For the text-containing cell, return its midpoint in (x, y) coordinate format. 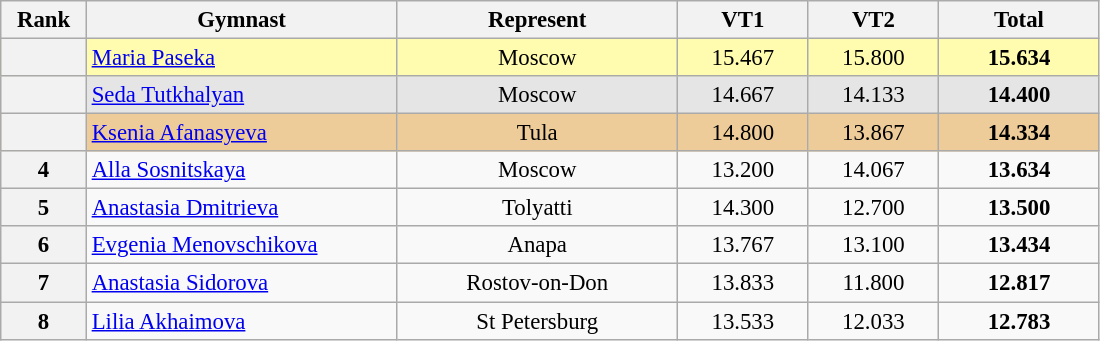
14.800 (744, 133)
Anastasia Sidorova (242, 283)
Tula (538, 133)
12.817 (1020, 283)
11.800 (874, 283)
8 (44, 321)
14.133 (874, 95)
Anastasia Dmitrieva (242, 208)
13.867 (874, 133)
Lilia Akhaimova (242, 321)
St Petersburg (538, 321)
Represent (538, 20)
5 (44, 208)
15.467 (744, 58)
Tolyatti (538, 208)
Gymnast (242, 20)
14.300 (744, 208)
12.700 (874, 208)
13.434 (1020, 245)
14.400 (1020, 95)
13.500 (1020, 208)
Ksenia Afanasyeva (242, 133)
Seda Tutkhalyan (242, 95)
13.634 (1020, 170)
13.100 (874, 245)
VT2 (874, 20)
Alla Sosnitskaya (242, 170)
15.800 (874, 58)
6 (44, 245)
13.833 (744, 283)
15.634 (1020, 58)
14.667 (744, 95)
14.067 (874, 170)
VT1 (744, 20)
Maria Paseka (242, 58)
Rank (44, 20)
7 (44, 283)
14.334 (1020, 133)
4 (44, 170)
Rostov-on-Don (538, 283)
12.033 (874, 321)
Evgenia Menovschikova (242, 245)
13.533 (744, 321)
13.200 (744, 170)
12.783 (1020, 321)
13.767 (744, 245)
Anapa (538, 245)
Total (1020, 20)
